Output the (X, Y) coordinate of the center of the cell containing the given text.  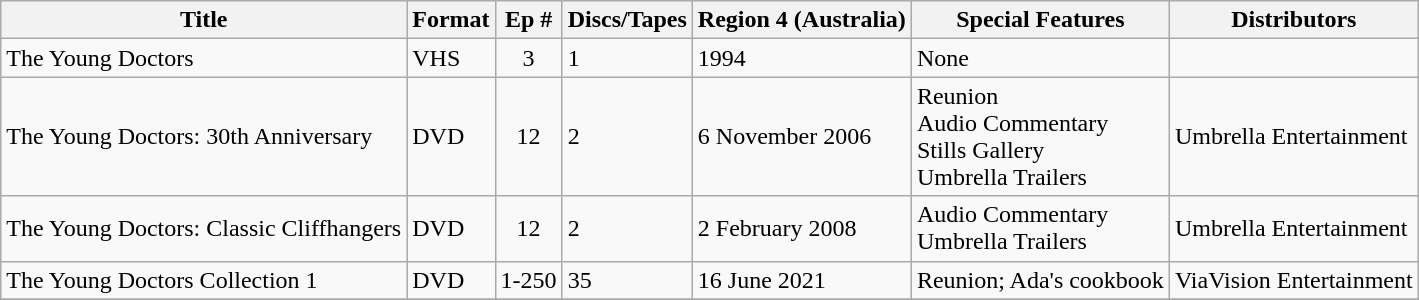
ViaVision Entertainment (1294, 280)
3 (528, 58)
Region 4 (Australia) (802, 20)
Ep # (528, 20)
None (1040, 58)
16 June 2021 (802, 280)
6 November 2006 (802, 136)
Title (204, 20)
Discs/Tapes (627, 20)
Audio CommentaryUmbrella Trailers (1040, 228)
1-250 (528, 280)
The Young Doctors: 30th Anniversary (204, 136)
VHS (451, 58)
1994 (802, 58)
The Young Doctors (204, 58)
ReunionAudio CommentaryStills GalleryUmbrella Trailers (1040, 136)
Reunion; Ada's cookbook (1040, 280)
The Young Doctors Collection 1 (204, 280)
The Young Doctors: Classic Cliffhangers (204, 228)
2 February 2008 (802, 228)
Special Features (1040, 20)
1 (627, 58)
35 (627, 280)
Format (451, 20)
Distributors (1294, 20)
